Detect which cell encompasses the target text, then output its [x, y] center coordinate. 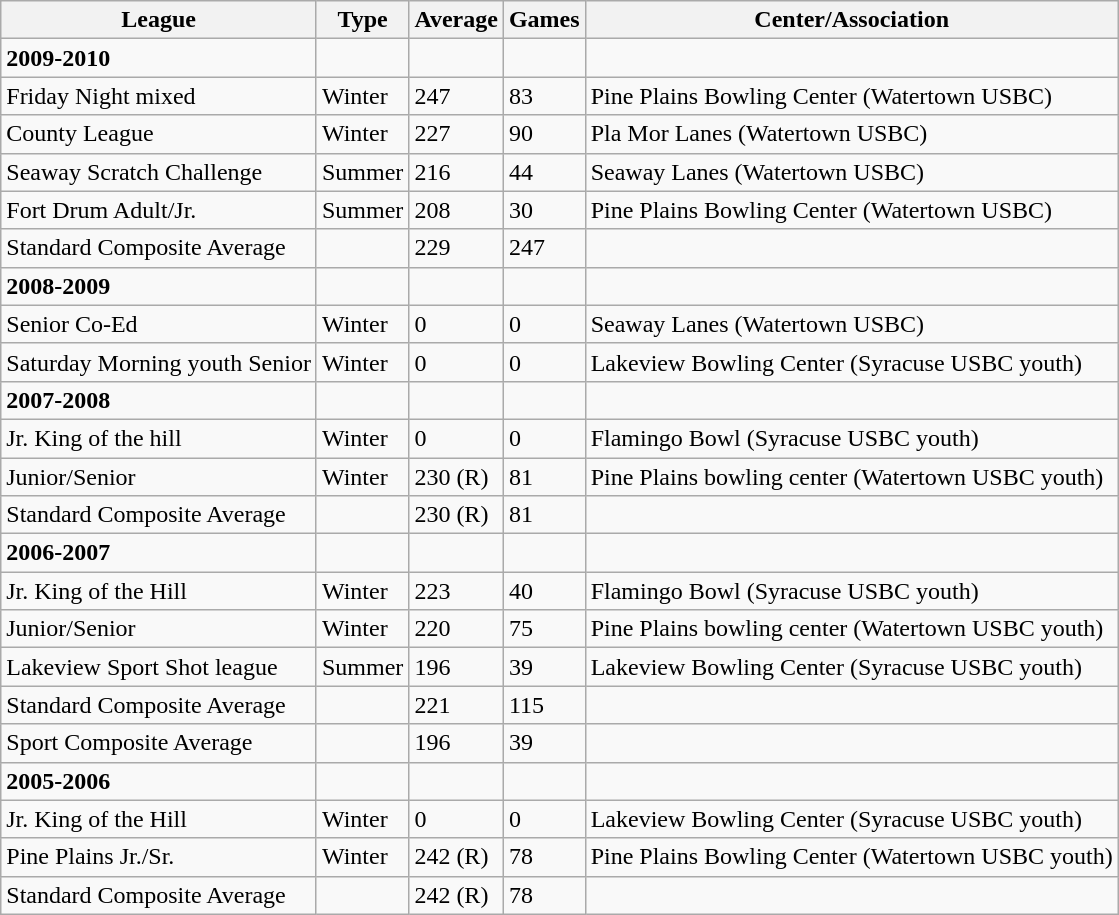
Pla Mor Lanes (Watertown USBC) [852, 134]
90 [544, 134]
Lakeview Sport Shot league [159, 667]
Seaway Scratch Challenge [159, 172]
Friday Night mixed [159, 96]
Pine Plains Bowling Center (Watertown USBC youth) [852, 857]
Center/Association [852, 20]
227 [456, 134]
League [159, 20]
75 [544, 629]
Saturday Morning youth Senior [159, 362]
83 [544, 96]
2005-2006 [159, 781]
40 [544, 591]
208 [456, 210]
2008-2009 [159, 286]
Fort Drum Adult/Jr. [159, 210]
2009-2010 [159, 58]
220 [456, 629]
44 [544, 172]
Type [362, 20]
Average [456, 20]
Jr. King of the hill [159, 438]
2007-2008 [159, 400]
216 [456, 172]
County League [159, 134]
223 [456, 591]
229 [456, 248]
2006-2007 [159, 553]
Senior Co-Ed [159, 324]
Pine Plains Jr./Sr. [159, 857]
30 [544, 210]
Sport Composite Average [159, 743]
221 [456, 705]
115 [544, 705]
Games [544, 20]
